Find where the given text appears and provide that cell's center as [X, Y] coordinate. 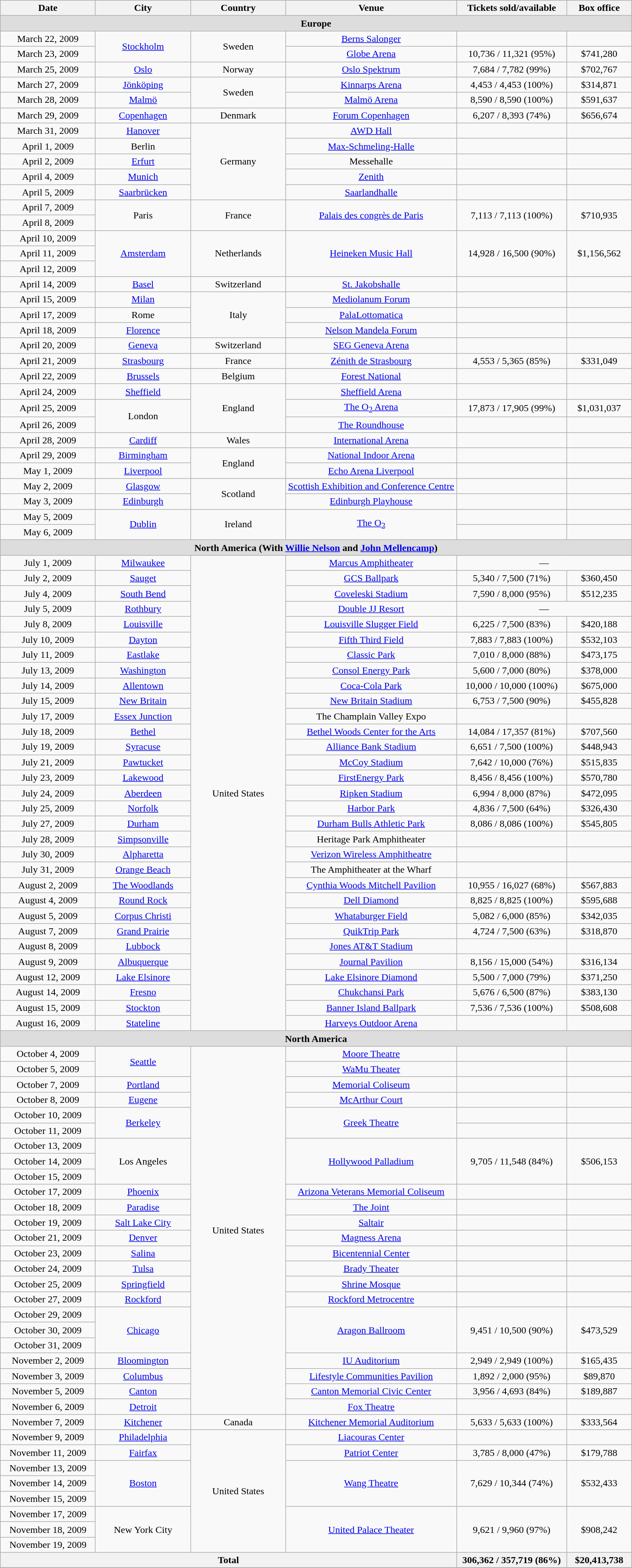
Edinburgh Playhouse [371, 501]
October 23, 2009 [48, 1253]
Banner Island Ballpark [371, 1008]
Eugene [143, 1100]
7,684 / 7,782 (99%) [511, 69]
November 9, 2009 [48, 1437]
6,753 / 7,500 (90%) [511, 701]
Scotland [238, 494]
Cynthia Woods Mitchell Pavilion [371, 885]
Pawtucket [143, 762]
Heineken Music Hall [371, 254]
Lakewood [143, 778]
Tickets sold/available [511, 8]
Ireland [238, 524]
$508,608 [599, 1008]
Birmingham [143, 455]
November 11, 2009 [48, 1453]
August 5, 2009 [48, 916]
October 8, 2009 [48, 1100]
April 1, 2009 [48, 146]
April 24, 2009 [48, 391]
5,500 / 7,000 (79%) [511, 977]
November 15, 2009 [48, 1499]
Rockford [143, 1299]
Harbor Park [371, 808]
Durham [143, 824]
Alpharetta [143, 854]
July 1, 2009 [48, 563]
October 19, 2009 [48, 1223]
Lifestyle Communities Pavilion [371, 1376]
April 26, 2009 [48, 425]
Echo Arena Liverpool [371, 471]
Messehalle [371, 161]
April 17, 2009 [48, 315]
Dell Diamond [371, 900]
Scottish Exhibition and Conference Centre [371, 486]
9,705 / 11,548 (84%) [511, 1161]
St. Jakobshalle [371, 284]
QuikTrip Park [371, 931]
Geneva [143, 345]
November 17, 2009 [48, 1514]
July 2, 2009 [48, 578]
October 14, 2009 [48, 1161]
Max-Schmeling-Halle [371, 146]
Memorial Coliseum [371, 1084]
Seattle [143, 1061]
Norway [238, 69]
Syracuse [143, 747]
New York City [143, 1529]
May 3, 2009 [48, 501]
March 27, 2009 [48, 85]
July 24, 2009 [48, 793]
$342,035 [599, 916]
14,928 / 16,500 (90%) [511, 254]
Stockholm [143, 46]
August 15, 2009 [48, 1008]
Berns Salonger [371, 39]
October 7, 2009 [48, 1084]
IU Auditorium [371, 1361]
Coca-Cola Park [371, 686]
Essex Junction [143, 716]
August 12, 2009 [48, 977]
$314,871 [599, 85]
October 30, 2009 [48, 1330]
8,825 / 8,825 (100%) [511, 900]
April 28, 2009 [48, 440]
$473,175 [599, 655]
Palais des congrès de Paris [371, 215]
$656,674 [599, 115]
November 5, 2009 [48, 1391]
March 29, 2009 [48, 115]
Liacouras Center [371, 1437]
Italy [238, 315]
5,340 / 7,500 (71%) [511, 578]
Sauget [143, 578]
October 15, 2009 [48, 1177]
April 22, 2009 [48, 376]
Rothbury [143, 609]
Berlin [143, 146]
October 13, 2009 [48, 1146]
July 18, 2009 [48, 732]
November 13, 2009 [48, 1468]
4,724 / 7,500 (63%) [511, 931]
United Palace Theater [371, 1529]
$383,130 [599, 992]
August 7, 2009 [48, 931]
$371,250 [599, 977]
$512,235 [599, 593]
Basel [143, 284]
9,451 / 10,500 (90%) [511, 1330]
April 11, 2009 [48, 254]
4,836 / 7,500 (64%) [511, 808]
Jönköping [143, 85]
The Roundhouse [371, 425]
April 2, 2009 [48, 161]
August 14, 2009 [48, 992]
$591,637 [599, 100]
November 19, 2009 [48, 1545]
October 10, 2009 [48, 1115]
$710,935 [599, 215]
Aragon Ballroom [371, 1330]
Durham Bulls Athletic Park [371, 824]
Lake Elsinore Diamond [371, 977]
$741,280 [599, 54]
Canada [238, 1422]
Nelson Mandela Forum [371, 330]
April 20, 2009 [48, 345]
$318,870 [599, 931]
July 5, 2009 [48, 609]
North America (With Willie Nelson and John Mellencamp) [316, 547]
6,225 / 7,500 (83%) [511, 624]
National Indoor Arena [371, 455]
July 15, 2009 [48, 701]
6,994 / 8,000 (87%) [511, 793]
Paradise [143, 1207]
Florence [143, 330]
The O2 [371, 524]
Edinburgh [143, 501]
9,621 / 9,960 (97%) [511, 1529]
May 2, 2009 [48, 486]
$326,430 [599, 808]
Norfolk [143, 808]
July 28, 2009 [48, 839]
$472,095 [599, 793]
Milwaukee [143, 563]
$333,564 [599, 1422]
2,949 / 2,949 (100%) [511, 1361]
Aberdeen [143, 793]
SEG Geneva Arena [371, 345]
Mediolanum Forum [371, 299]
$532,433 [599, 1483]
Lake Elsinore [143, 977]
International Arena [371, 440]
Heritage Park Amphitheater [371, 839]
The Champlain Valley Expo [371, 716]
7,642 / 10,000 (76%) [511, 762]
Los Angeles [143, 1161]
Simpsonville [143, 839]
October 31, 2009 [48, 1345]
$532,103 [599, 640]
Zenith [371, 177]
14,084 / 17,357 (81%) [511, 732]
April 10, 2009 [48, 238]
Canton Memorial Civic Center [371, 1391]
Total [229, 1560]
$515,835 [599, 762]
Tulsa [143, 1269]
May 1, 2009 [48, 471]
November 3, 2009 [48, 1376]
FirstEnergy Park [371, 778]
August 4, 2009 [48, 900]
Columbus [143, 1376]
Glasgow [143, 486]
7,113 / 7,113 (100%) [511, 215]
$316,134 [599, 962]
July 8, 2009 [48, 624]
Marcus Amphitheater [371, 563]
Journal Pavilion [371, 962]
$473,529 [599, 1330]
July 14, 2009 [48, 686]
3,785 / 8,000 (47%) [511, 1453]
Fresno [143, 992]
5,082 / 6,000 (85%) [511, 916]
Louisville [143, 624]
July 23, 2009 [48, 778]
5,676 / 6,500 (87%) [511, 992]
April 8, 2009 [48, 223]
April 21, 2009 [48, 361]
Berkeley [143, 1123]
Greek Theatre [371, 1123]
Malmö [143, 100]
7,883 / 7,883 (100%) [511, 640]
AWD Hall [371, 131]
October 5, 2009 [48, 1069]
$448,943 [599, 747]
Washington [143, 670]
Box office [599, 8]
Cardiff [143, 440]
Wales [238, 440]
Louisville Slugger Field [371, 624]
Fairfax [143, 1453]
$908,242 [599, 1529]
Country [238, 8]
7,536 / 7,536 (100%) [511, 1008]
Europe [316, 23]
London [143, 416]
July 13, 2009 [48, 670]
Wang Theatre [371, 1483]
Corpus Christi [143, 916]
Ripken Stadium [371, 793]
$179,788 [599, 1453]
$455,828 [599, 701]
July 19, 2009 [48, 747]
7,010 / 8,000 (88%) [511, 655]
Denver [143, 1238]
$545,805 [599, 824]
March 22, 2009 [48, 39]
Canton [143, 1391]
Belgium [238, 376]
Salt Lake City [143, 1223]
8,156 / 15,000 (54%) [511, 962]
July 11, 2009 [48, 655]
Verizon Wireless Amphitheatre [371, 854]
8,590 / 8,590 (100%) [511, 100]
6,651 / 7,500 (100%) [511, 747]
1,892 / 2,000 (95%) [511, 1376]
Hanover [143, 131]
Magness Arena [371, 1238]
7,629 / 10,344 (74%) [511, 1483]
April 4, 2009 [48, 177]
Grand Prairie [143, 931]
Kinnarps Arena [371, 85]
Dublin [143, 524]
Sheffield [143, 391]
Saarbrücken [143, 192]
Shrine Mosque [371, 1284]
April 7, 2009 [48, 208]
$89,870 [599, 1376]
April 14, 2009 [48, 284]
Whataburger Field [371, 916]
October 17, 2009 [48, 1192]
Milan [143, 299]
October 11, 2009 [48, 1131]
Phoenix [143, 1192]
Forest National [371, 376]
Globe Arena [371, 54]
Liverpool [143, 471]
Portland [143, 1084]
8,456 / 8,456 (100%) [511, 778]
Detroit [143, 1407]
Coveleski Stadium [371, 593]
Jones AT&T Stadium [371, 946]
The Woodlands [143, 885]
Munich [143, 177]
April 18, 2009 [48, 330]
October 4, 2009 [48, 1054]
Date [48, 8]
Allentown [143, 686]
Oslo Spektrum [371, 69]
July 30, 2009 [48, 854]
November 7, 2009 [48, 1422]
July 10, 2009 [48, 640]
7,590 / 8,000 (95%) [511, 593]
10,955 / 16,027 (68%) [511, 885]
Double JJ Resort [371, 609]
Alliance Bank Stadium [371, 747]
City [143, 8]
New Britain [143, 701]
Fox Theatre [371, 1407]
McArthur Court [371, 1100]
November 6, 2009 [48, 1407]
Kitchener [143, 1422]
July 27, 2009 [48, 824]
17,873 / 17,905 (99%) [511, 408]
November 2, 2009 [48, 1361]
Boston [143, 1483]
Stateline [143, 1023]
Netherlands [238, 254]
$506,153 [599, 1161]
Venue [371, 8]
Malmö Arena [371, 100]
Moore Theatre [371, 1054]
$1,156,562 [599, 254]
$165,435 [599, 1361]
Germany [238, 161]
Brussels [143, 376]
Saarlandhalle [371, 192]
Oslo [143, 69]
Chukchansi Park [371, 992]
$707,560 [599, 732]
Chicago [143, 1330]
July 21, 2009 [48, 762]
Consol Energy Park [371, 670]
July 25, 2009 [48, 808]
Sheffield Arena [371, 391]
March 28, 2009 [48, 100]
Brady Theater [371, 1269]
Stockton [143, 1008]
April 12, 2009 [48, 269]
August 9, 2009 [48, 962]
Bethel [143, 732]
$331,049 [599, 361]
10,000 / 10,000 (100%) [511, 686]
Bloomington [143, 1361]
Lubbock [143, 946]
Saltair [371, 1223]
Paris [143, 215]
5,633 / 5,633 (100%) [511, 1422]
October 29, 2009 [48, 1314]
Bethel Woods Center for the Arts [371, 732]
Springfield [143, 1284]
$567,883 [599, 885]
Erfurt [143, 161]
Kitchener Memorial Auditorium [371, 1422]
Classic Park [371, 655]
October 18, 2009 [48, 1207]
Bicentennial Center [371, 1253]
April 15, 2009 [48, 299]
August 16, 2009 [48, 1023]
$378,000 [599, 670]
The O2 Arena [371, 408]
Albuquerque [143, 962]
October 25, 2009 [48, 1284]
Salina [143, 1253]
GCS Ballpark [371, 578]
Denmark [238, 115]
$595,688 [599, 900]
April 29, 2009 [48, 455]
April 5, 2009 [48, 192]
March 31, 2009 [48, 131]
New Britain Stadium [371, 701]
$702,767 [599, 69]
May 6, 2009 [48, 532]
Arizona Veterans Memorial Coliseum [371, 1192]
Eastlake [143, 655]
Hollywood Palladium [371, 1161]
Philadelphia [143, 1437]
Orange Beach [143, 870]
5,600 / 7,000 (80%) [511, 670]
The Amphitheater at the Wharf [371, 870]
North America [316, 1038]
WaMu Theater [371, 1069]
Copenhagen [143, 115]
Amsterdam [143, 254]
$189,887 [599, 1391]
306,362 / 357,719 (86%) [511, 1560]
McCoy Stadium [371, 762]
August 8, 2009 [48, 946]
$570,780 [599, 778]
$675,000 [599, 686]
$1,031,037 [599, 408]
The Joint [371, 1207]
October 21, 2009 [48, 1238]
Dayton [143, 640]
April 25, 2009 [48, 408]
4,453 / 4,453 (100%) [511, 85]
Patriot Center [371, 1453]
July 17, 2009 [48, 716]
$360,450 [599, 578]
July 4, 2009 [48, 593]
November 14, 2009 [48, 1483]
Zénith de Strasbourg [371, 361]
October 27, 2009 [48, 1299]
May 5, 2009 [48, 517]
Harveys Outdoor Arena [371, 1023]
10,736 / 11,321 (95%) [511, 54]
Round Rock [143, 900]
8,086 / 8,086 (100%) [511, 824]
March 25, 2009 [48, 69]
3,956 / 4,693 (84%) [511, 1391]
$20,413,738 [599, 1560]
October 24, 2009 [48, 1269]
PalaLottomatica [371, 315]
Rome [143, 315]
November 18, 2009 [48, 1529]
6,207 / 8,393 (74%) [511, 115]
Fifth Third Field [371, 640]
Rockford Metrocentre [371, 1299]
Strasbourg [143, 361]
August 2, 2009 [48, 885]
July 31, 2009 [48, 870]
4,553 / 5,365 (85%) [511, 361]
March 23, 2009 [48, 54]
$420,188 [599, 624]
South Bend [143, 593]
Forum Copenhagen [371, 115]
